For the text-containing cell, return its midpoint in [X, Y] coordinate format. 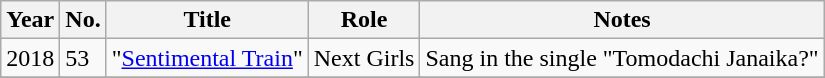
2018 [30, 58]
"Sentimental Train" [207, 58]
53 [83, 58]
Year [30, 20]
Role [364, 20]
Notes [622, 20]
No. [83, 20]
Next Girls [364, 58]
Title [207, 20]
Sang in the single "Tomodachi Janaika?" [622, 58]
